Capture the cell that displays the provided text and extract its (X, Y) central coordinate. 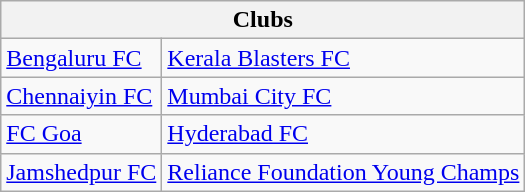
Hyderabad FC (344, 134)
Jamshedpur FC (82, 172)
Chennaiyin FC (82, 96)
Bengaluru FC (82, 58)
Clubs (263, 20)
FC Goa (82, 134)
Kerala Blasters FC (344, 58)
Mumbai City FC (344, 96)
Reliance Foundation Young Champs (344, 172)
